Locate the cell with the specified text and output its (X, Y) center coordinate. 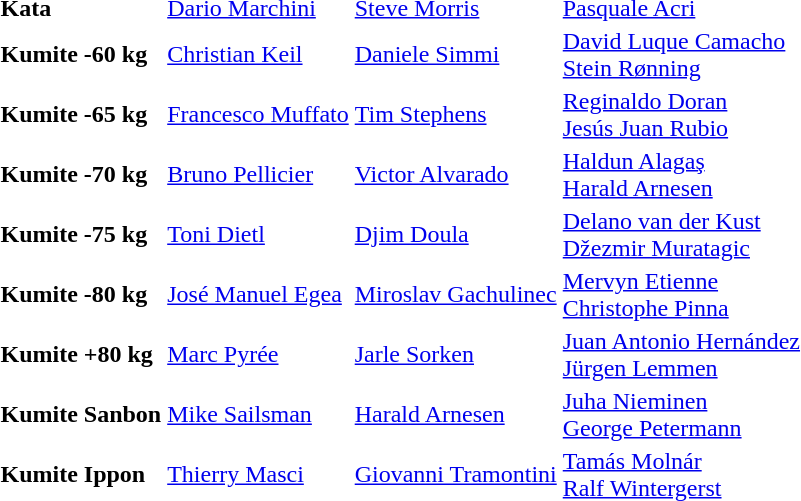
Christian Keil (258, 54)
Juha Nieminen George Petermann (681, 414)
Victor Alvarado (456, 174)
Delano van der Kust Džezmir Muratagic (681, 234)
Miroslav Gachulinec (456, 294)
Francesco Muffato (258, 114)
Marc Pyrée (258, 354)
David Luque Camacho Stein Rønning (681, 54)
Haldun Alagaş Harald Arnesen (681, 174)
Reginaldo Doran Jesús Juan Rubio (681, 114)
Harald Arnesen (456, 414)
Djim Doula (456, 234)
Mike Sailsman (258, 414)
José Manuel Egea (258, 294)
Daniele Simmi (456, 54)
Bruno Pellicier (258, 174)
Mervyn Etienne Christophe Pinna (681, 294)
Juan Antonio Hernández Jürgen Lemmen (681, 354)
Jarle Sorken (456, 354)
Tim Stephens (456, 114)
Toni Dietl (258, 234)
